Scan for the cell matching the given text and deliver its [X, Y] coordinate at center. 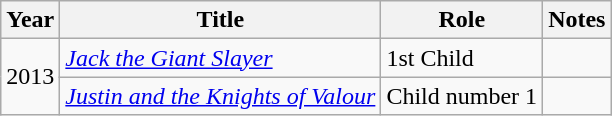
Child number 1 [462, 96]
2013 [30, 77]
Jack the Giant Slayer [220, 58]
Role [462, 20]
Justin and the Knights of Valour [220, 96]
Year [30, 20]
Notes [577, 20]
1st Child [462, 58]
Title [220, 20]
